Pinpoint the cell where the given text exists, returning its (X, Y) midpoint coordinate. 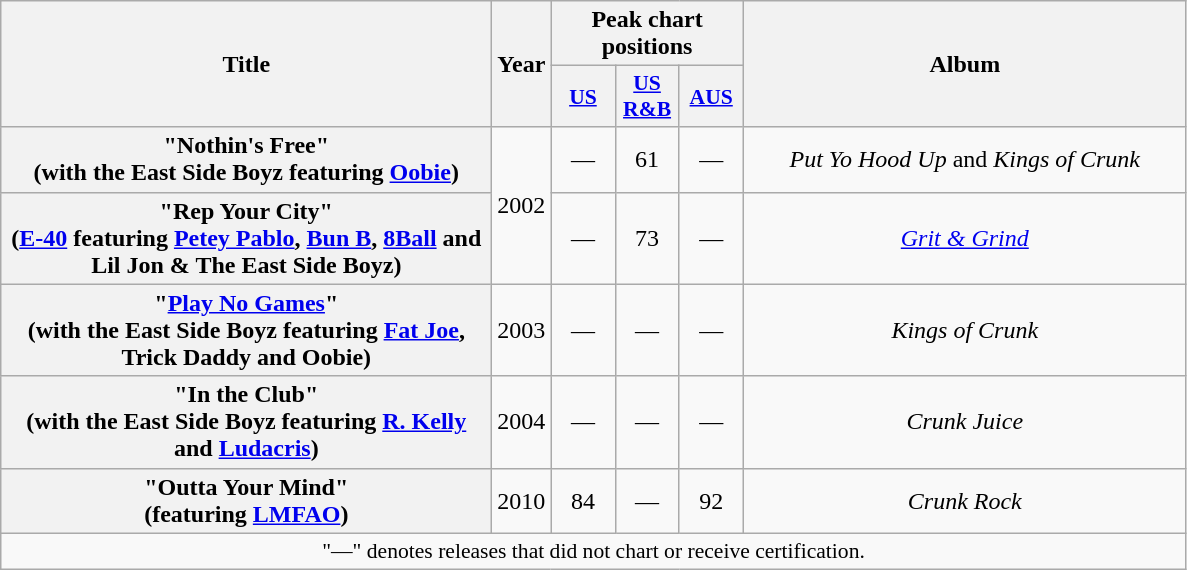
"Outta Your Mind"(featuring LMFAO) (246, 500)
84 (583, 500)
"Nothin's Free"(with the East Side Boyz featuring Oobie) (246, 160)
"Play No Games"(with the East Side Boyz featuring Fat Joe, Trick Daddy and Oobie) (246, 330)
Title (246, 64)
"In the Club"(with the East Side Boyz featuring R. Kelly and Ludacris) (246, 422)
AUS (711, 96)
Put Yo Hood Up and Kings of Crunk (964, 160)
"Rep Your City"(E-40 featuring Petey Pablo, Bun B, 8Ball and Lil Jon & The East Side Boyz) (246, 238)
Kings of Crunk (964, 330)
USR&B (647, 96)
2010 (522, 500)
2004 (522, 422)
Crunk Rock (964, 500)
Year (522, 64)
61 (647, 160)
"—" denotes releases that did not chart or receive certification. (594, 551)
2002 (522, 206)
73 (647, 238)
Peak chart positions (647, 34)
Crunk Juice (964, 422)
92 (711, 500)
US (583, 96)
Album (964, 64)
2003 (522, 330)
Grit & Grind (964, 238)
